Provide the (X, Y) coordinate of the cell's center where the given text is located.  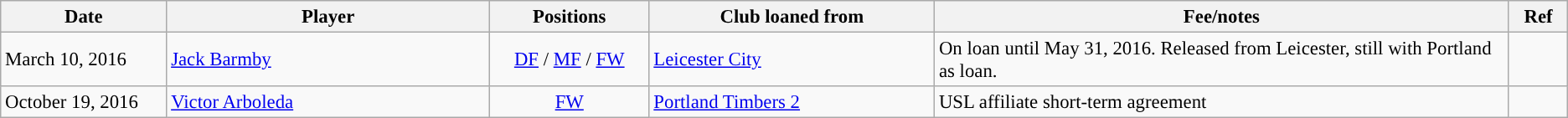
Victor Arboleda (328, 102)
Leicester City (792, 60)
Jack Barmby (328, 60)
Date (84, 17)
FW (570, 102)
Ref (1538, 17)
Positions (570, 17)
DF / MF / FW (570, 60)
Player (328, 17)
On loan until May 31, 2016. Released from Leicester, still with Portland as loan. (1222, 60)
USL affiliate short-term agreement (1222, 102)
March 10, 2016 (84, 60)
Fee/notes (1222, 17)
Club loaned from (792, 17)
October 19, 2016 (84, 102)
Portland Timbers 2 (792, 102)
